Identify which cell holds the provided text, then report its [x, y] central coordinate. 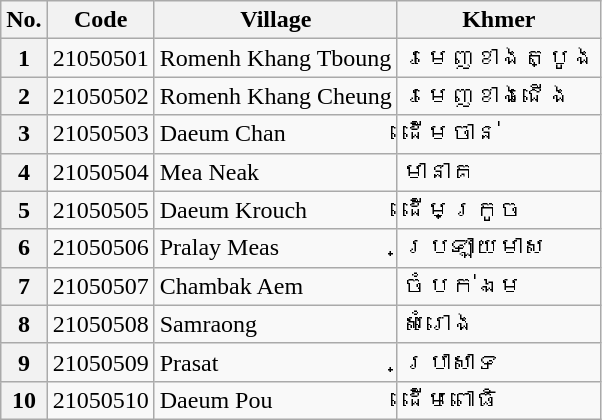
6 [24, 248]
Daeum Pou [276, 400]
Samraong [276, 324]
Mea Neak [276, 172]
21050503 [100, 134]
សំរោង [498, 324]
4 [24, 172]
ដើមពោធិ [498, 400]
ដើមចាន់ [498, 134]
ប្រាសាទ [498, 362]
មានាគ [498, 172]
Daeum Krouch [276, 210]
2 [24, 96]
8 [24, 324]
Chambak Aem [276, 286]
21050510 [100, 400]
ដើមក្រូច [498, 210]
21050508 [100, 324]
Code [100, 20]
ប្រឡាយមាស [498, 248]
21050502 [100, 96]
21050505 [100, 210]
រមេញខាងជើង [498, 96]
Romenh Khang Tboung [276, 58]
No. [24, 20]
9 [24, 362]
21050509 [100, 362]
21050501 [100, 58]
3 [24, 134]
Prasat [276, 362]
7 [24, 286]
21050506 [100, 248]
21050507 [100, 286]
រមេញខាងត្បូង [498, 58]
Pralay Meas [276, 248]
ចំបក់ឯម [498, 286]
Daeum Chan [276, 134]
21050504 [100, 172]
1 [24, 58]
Village [276, 20]
5 [24, 210]
Khmer [498, 20]
10 [24, 400]
Romenh Khang Cheung [276, 96]
